Search for the cell housing the specified text and yield its [X, Y] center coordinate. 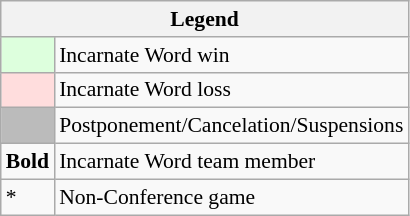
Incarnate Word loss [231, 90]
Legend [205, 19]
Postponement/Cancelation/Suspensions [231, 126]
Incarnate Word win [231, 55]
Non-Conference game [231, 197]
* [28, 197]
Bold [28, 162]
Incarnate Word team member [231, 162]
